Extract the [x, y] coordinate from the center of the cell holding the provided text.  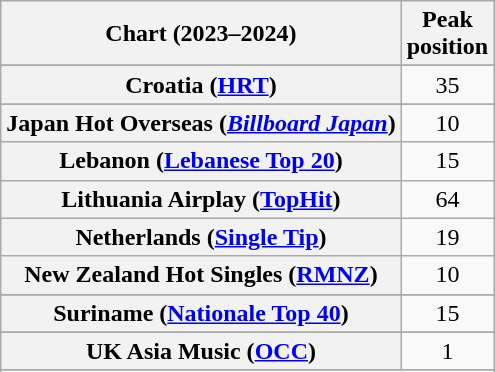
Peakposition [447, 34]
19 [447, 237]
Suriname (Nationale Top 40) [201, 313]
Chart (2023–2024) [201, 34]
Lebanon (Lebanese Top 20) [201, 161]
Lithuania Airplay (TopHit) [201, 199]
UK Asia Music (OCC) [201, 351]
Japan Hot Overseas (Billboard Japan) [201, 123]
35 [447, 85]
Croatia (HRT) [201, 85]
New Zealand Hot Singles (RMNZ) [201, 275]
Netherlands (Single Tip) [201, 237]
1 [447, 351]
64 [447, 199]
